Return the [X, Y] coordinate for the center point of the cell that contains the specified text.  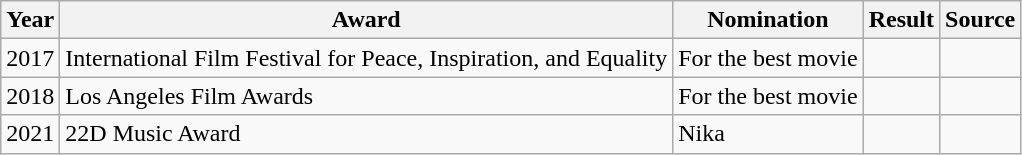
Result [901, 20]
Nomination [768, 20]
2021 [30, 134]
Source [980, 20]
Los Angeles Film Awards [366, 96]
22D Music Award [366, 134]
2018 [30, 96]
Award [366, 20]
Nika [768, 134]
Year [30, 20]
2017 [30, 58]
International Film Festival for Peace, Inspiration, and Equality [366, 58]
